Return (X, Y) of the center of cell containing provided text 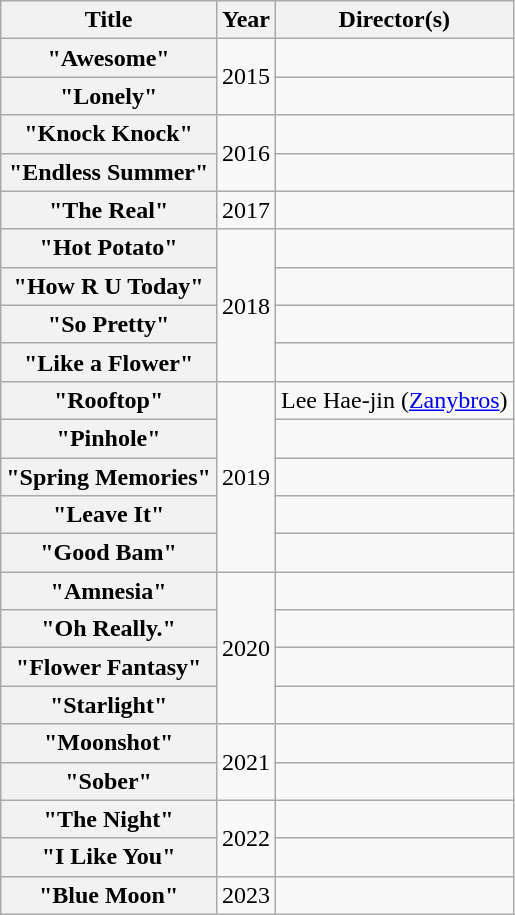
"Sober" (109, 781)
"Pinhole" (109, 438)
"Leave It" (109, 515)
"Endless Summer" (109, 172)
"Moonshot" (109, 743)
"Oh Really." (109, 629)
Director(s) (395, 20)
2022 (246, 838)
"Amnesia" (109, 591)
"Like a Flower" (109, 362)
"Rooftop" (109, 400)
2019 (246, 476)
2015 (246, 77)
Year (246, 20)
"Lonely" (109, 96)
"Hot Potato" (109, 248)
Title (109, 20)
"The Night" (109, 819)
2021 (246, 762)
"Starlight" (109, 705)
"Spring Memories" (109, 477)
2020 (246, 648)
"Blue Moon" (109, 895)
"Flower Fantasy" (109, 667)
2023 (246, 895)
2016 (246, 153)
"Awesome" (109, 58)
2018 (246, 305)
"I Like You" (109, 857)
"Good Bam" (109, 553)
"Knock Knock" (109, 134)
"How R U Today" (109, 286)
"The Real" (109, 210)
2017 (246, 210)
Lee Hae-jin (Zanybros) (395, 400)
"So Pretty" (109, 324)
